From the cell containing the given text, extract its center point as (x, y) coordinate. 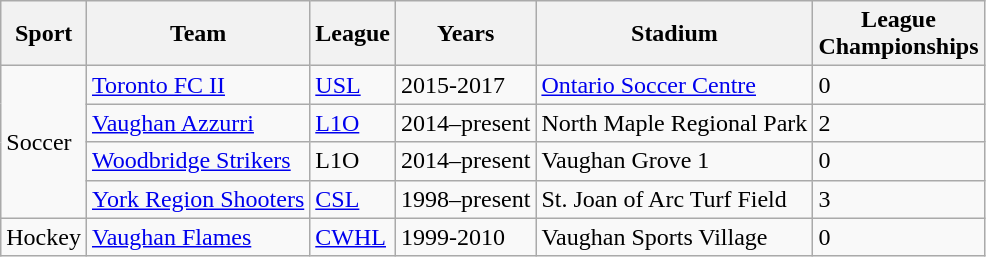
Soccer (44, 142)
Ontario Soccer Centre (674, 85)
1998–present (466, 199)
Toronto FC II (198, 85)
1999-2010 (466, 237)
2 (898, 123)
CSL (353, 199)
League (353, 34)
LeagueChampionships (898, 34)
Woodbridge Strikers (198, 161)
North Maple Regional Park (674, 123)
Vaughan Sports Village (674, 237)
St. Joan of Arc Turf Field (674, 199)
Stadium (674, 34)
Vaughan Grove 1 (674, 161)
Vaughan Flames (198, 237)
USL (353, 85)
2015-2017 (466, 85)
York Region Shooters (198, 199)
Hockey (44, 237)
Team (198, 34)
Years (466, 34)
3 (898, 199)
CWHL (353, 237)
Sport (44, 34)
Vaughan Azzurri (198, 123)
